Determine the (x, y) coordinate at the center of the cell enclosing the given text.  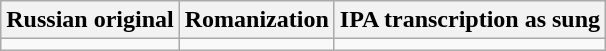
Russian original (90, 20)
Romanization (256, 20)
IPA transcription as sung (470, 20)
